Locate the cell with the specified text and output its (X, Y) center coordinate. 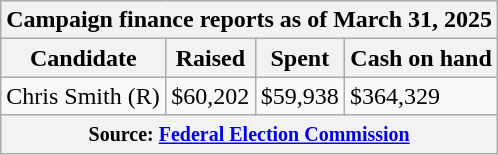
Candidate (84, 58)
Chris Smith (R) (84, 96)
$60,202 (210, 96)
$59,938 (300, 96)
$364,329 (420, 96)
Cash on hand (420, 58)
Source: Federal Election Commission (250, 134)
Campaign finance reports as of March 31, 2025 (250, 20)
Spent (300, 58)
Raised (210, 58)
